Search for the cell housing the specified text and yield its [X, Y] center coordinate. 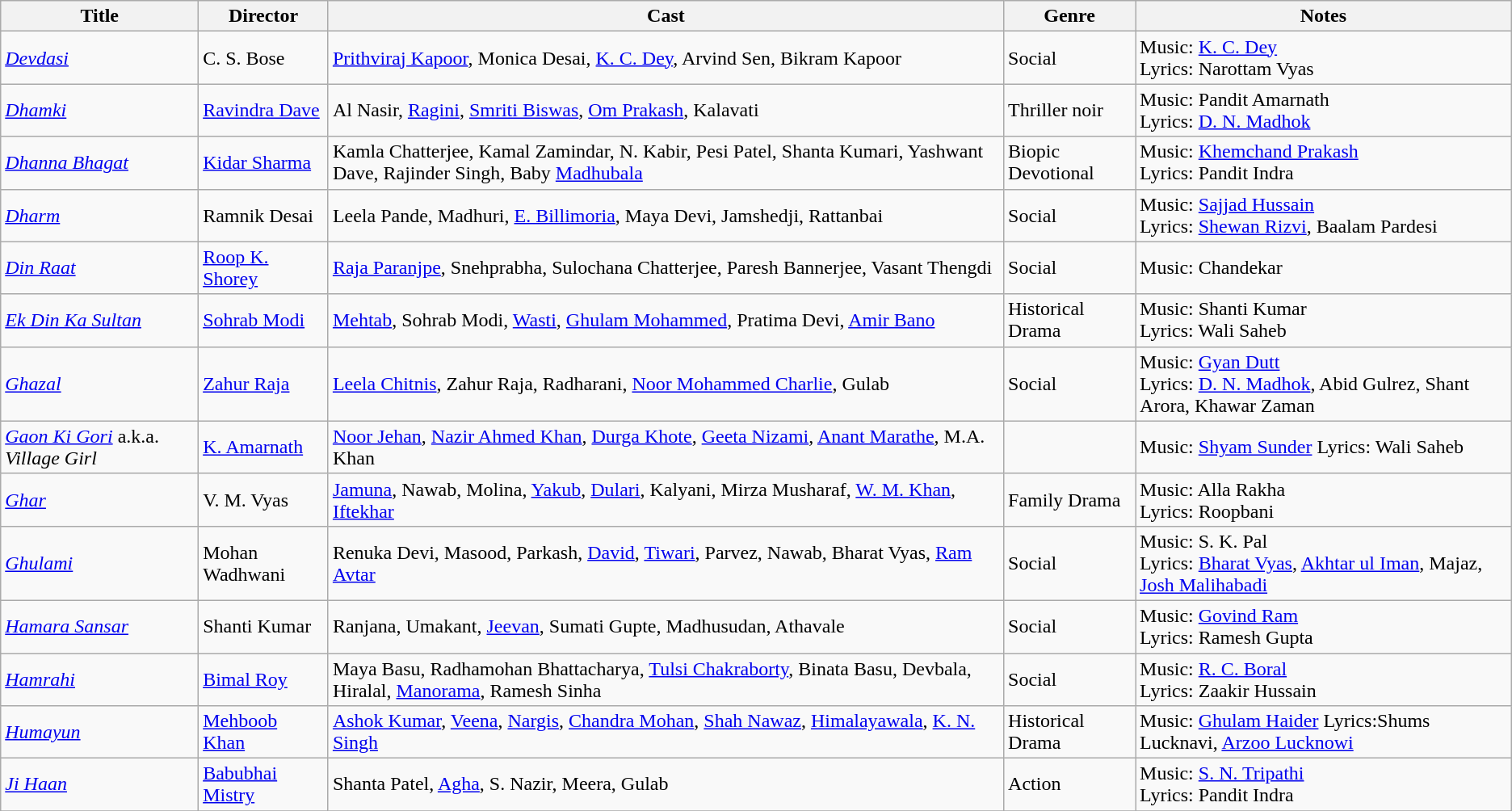
Director [263, 16]
Title [100, 16]
Mohan Wadhwani [263, 563]
Al Nasir, Ragini, Smriti Biswas, Om Prakash, Kalavati [666, 110]
Jamuna, Nawab, Molina, Yakub, Dulari, Kalyani, Mirza Musharaf, W. M. Khan, Iftekhar [666, 499]
Raja Paranjpe, Snehprabha, Sulochana Chatterjee, Paresh Bannerjee, Vasant Thengdi [666, 268]
Shanti Kumar [263, 627]
C. S. Bose [263, 58]
Zahur Raja [263, 384]
Roop K. Shorey [263, 268]
Dhanna Bhagat [100, 163]
Notes [1324, 16]
Music: K. C. DeyLyrics: Narottam Vyas [1324, 58]
Music: Chandekar [1324, 268]
Ghar [100, 499]
Music: Pandit AmarnathLyrics: D. N. Madhok [1324, 110]
Gaon Ki Gori a.k.a. Village Girl [100, 448]
Dhamki [100, 110]
Renuka Devi, Masood, Parkash, David, Tiwari, Parvez, Nawab, Bharat Vyas, Ram Avtar [666, 563]
Music: S. N. TripathiLyrics: Pandit Indra [1324, 785]
Ranjana, Umakant, Jeevan, Sumati Gupte, Madhusudan, Athavale [666, 627]
Hamrahi [100, 679]
Genre [1069, 16]
Music: Alla RakhaLyrics: Roopbani [1324, 499]
Mehboob Khan [263, 732]
Biopic Devotional [1069, 163]
Ek Din Ka Sultan [100, 320]
Music: Khemchand PrakashLyrics: Pandit Indra [1324, 163]
Kamla Chatterjee, Kamal Zamindar, N. Kabir, Pesi Patel, Shanta Kumari, Yashwant Dave, Rajinder Singh, Baby Madhubala [666, 163]
Music: Shyam Sunder Lyrics: Wali Saheb [1324, 448]
Leela Chitnis, Zahur Raja, Radharani, Noor Mohammed Charlie, Gulab [666, 384]
Noor Jehan, Nazir Ahmed Khan, Durga Khote, Geeta Nizami, Anant Marathe, M.A. Khan [666, 448]
Babubhai Mistry [263, 785]
Bimal Roy [263, 679]
Prithviraj Kapoor, Monica Desai, K. C. Dey, Arvind Sen, Bikram Kapoor [666, 58]
Ghulami [100, 563]
Family Drama [1069, 499]
Humayun [100, 732]
Ji Haan [100, 785]
Music: Gyan DuttLyrics: D. N. Madhok, Abid Gulrez, Shant Arora, Khawar Zaman [1324, 384]
Mehtab, Sohrab Modi, Wasti, Ghulam Mohammed, Pratima Devi, Amir Bano [666, 320]
Devdasi [100, 58]
Music: Govind RamLyrics: Ramesh Gupta [1324, 627]
Sohrab Modi [263, 320]
Shanta Patel, Agha, S. Nazir, Meera, Gulab [666, 785]
Kidar Sharma [263, 163]
Ghazal [100, 384]
Ramnik Desai [263, 215]
Ashok Kumar, Veena, Nargis, Chandra Mohan, Shah Nawaz, Himalayawala, K. N. Singh [666, 732]
Din Raat [100, 268]
Leela Pande, Madhuri, E. Billimoria, Maya Devi, Jamshedji, Rattanbai [666, 215]
Music: S. K. PalLyrics: Bharat Vyas, Akhtar ul Iman, Majaz, Josh Malihabadi [1324, 563]
V. M. Vyas [263, 499]
Music: Sajjad HussainLyrics: Shewan Rizvi, Baalam Pardesi [1324, 215]
Music: Shanti KumarLyrics: Wali Saheb [1324, 320]
Music: R. C. BoralLyrics: Zaakir Hussain [1324, 679]
Hamara Sansar [100, 627]
Cast [666, 16]
Thriller noir [1069, 110]
Ravindra Dave [263, 110]
K. Amarnath [263, 448]
Dharm [100, 215]
Maya Basu, Radhamohan Bhattacharya, Tulsi Chakraborty, Binata Basu, Devbala, Hiralal, Manorama, Ramesh Sinha [666, 679]
Action [1069, 785]
Music: Ghulam Haider Lyrics:Shums Lucknavi, Arzoo Lucknowi [1324, 732]
